Identify which cell holds the provided text, then report its (x, y) central coordinate. 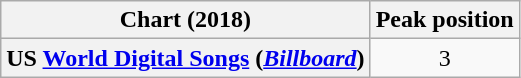
Chart (2018) (186, 20)
Peak position (444, 20)
US World Digital Songs (Billboard) (186, 58)
3 (444, 58)
